Identify which cell holds the provided text, then report its (X, Y) central coordinate. 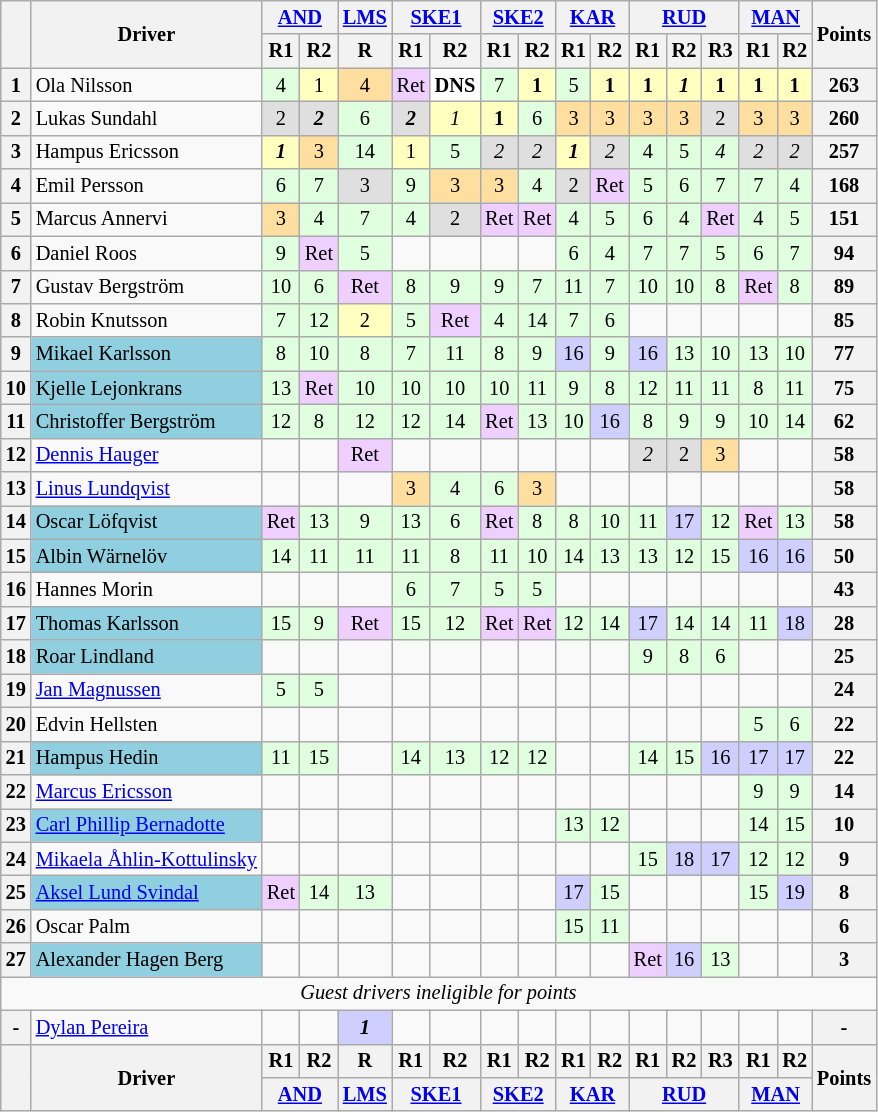
Linus Lundqvist (146, 489)
260 (844, 118)
77 (844, 354)
43 (844, 589)
Jan Magnussen (146, 690)
27 (16, 960)
94 (844, 253)
Ola Nilsson (146, 85)
Mikael Karlsson (146, 354)
28 (844, 623)
Marcus Ericsson (146, 791)
75 (844, 388)
50 (844, 556)
Thomas Karlsson (146, 623)
Dylan Pereira (146, 1027)
Hampus Hedin (146, 758)
Dennis Hauger (146, 455)
21 (16, 758)
26 (16, 926)
Hannes Morin (146, 589)
85 (844, 320)
DNS (455, 85)
Roar Lindland (146, 657)
263 (844, 85)
Alexander Hagen Berg (146, 960)
Lukas Sundahl (146, 118)
Kjelle Lejonkrans (146, 388)
Robin Knutsson (146, 320)
Daniel Roos (146, 253)
Christoffer Bergström (146, 421)
151 (844, 219)
257 (844, 152)
Hampus Ericsson (146, 152)
Aksel Lund Svindal (146, 892)
Gustav Bergström (146, 287)
Guest drivers ineligible for points (438, 993)
62 (844, 421)
Edvin Hellsten (146, 724)
89 (844, 287)
Marcus Annervi (146, 219)
Oscar Palm (146, 926)
Mikaela Åhlin-Kottulinsky (146, 859)
Albin Wärnelöv (146, 556)
Oscar Löfqvist (146, 522)
23 (16, 825)
Emil Persson (146, 186)
20 (16, 724)
168 (844, 186)
Carl Phillip Bernadotte (146, 825)
